Detect which cell encompasses the target text, then output its (X, Y) center coordinate. 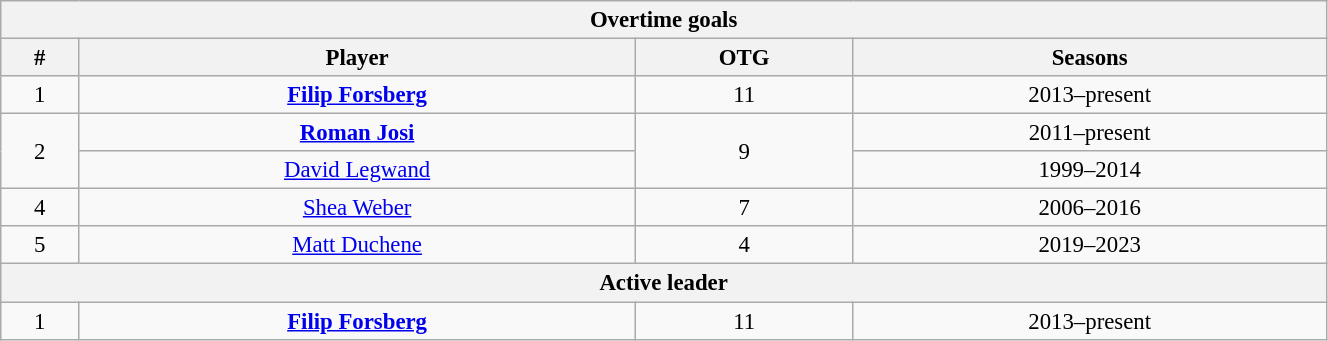
Roman Josi (358, 133)
9 (744, 152)
2 (40, 152)
Player (358, 58)
5 (40, 245)
Active leader (664, 283)
Seasons (1090, 58)
Matt Duchene (358, 245)
Shea Weber (358, 208)
Overtime goals (664, 20)
2019–2023 (1090, 245)
OTG (744, 58)
7 (744, 208)
David Legwand (358, 170)
2011–present (1090, 133)
# (40, 58)
2006–2016 (1090, 208)
1999–2014 (1090, 170)
